Search for the cell housing the specified text and yield its (X, Y) center coordinate. 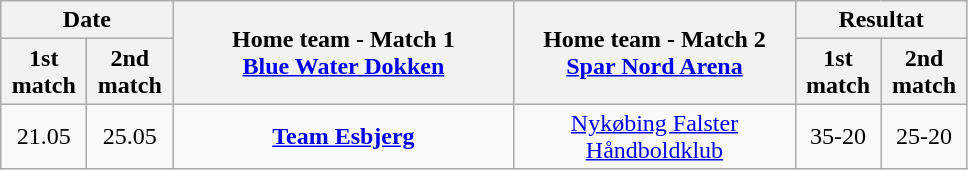
25.05 (130, 136)
21.05 (44, 136)
25-20 (924, 136)
Home team - Match 1Blue Water Dokken (344, 52)
Date (87, 20)
35-20 (838, 136)
Resultat (881, 20)
Nykøbing Falster Håndboldklub (654, 136)
Home team - Match 2Spar Nord Arena (654, 52)
Team Esbjerg (344, 136)
